Identify which cell holds the provided text, then report its (x, y) central coordinate. 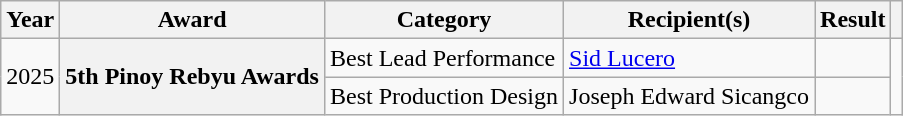
Best Production Design (444, 96)
Best Lead Performance (444, 58)
5th Pinoy Rebyu Awards (192, 77)
Award (192, 20)
Recipient(s) (690, 20)
Sid Lucero (690, 58)
Result (853, 20)
Year (30, 20)
Category (444, 20)
Joseph Edward Sicangco (690, 96)
2025 (30, 77)
